For the text-containing cell, return its midpoint in [x, y] coordinate format. 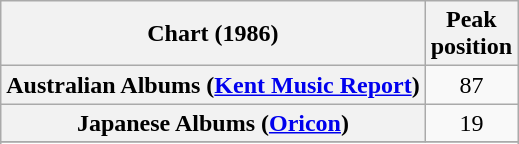
19 [471, 123]
Peakposition [471, 34]
87 [471, 85]
Chart (1986) [213, 34]
Japanese Albums (Oricon) [213, 123]
Australian Albums (Kent Music Report) [213, 85]
